Return [x, y] of the center of cell containing provided text 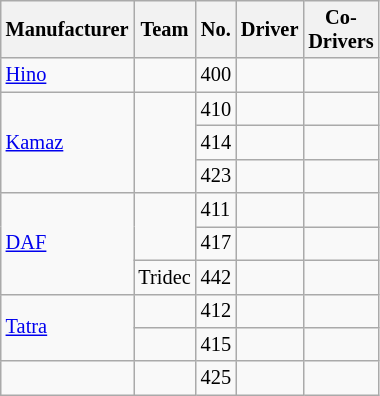
No. [216, 29]
Driver [270, 29]
Tridec [165, 277]
442 [216, 277]
Manufacturer [68, 29]
400 [216, 75]
423 [216, 176]
417 [216, 243]
Kamaz [68, 142]
415 [216, 344]
DAF [68, 244]
Co-Drivers [340, 29]
Hino [68, 75]
Team [165, 29]
425 [216, 378]
411 [216, 210]
412 [216, 311]
Tatra [68, 328]
410 [216, 109]
414 [216, 142]
